Extract the [X, Y] coordinate from the center of the cell holding the provided text.  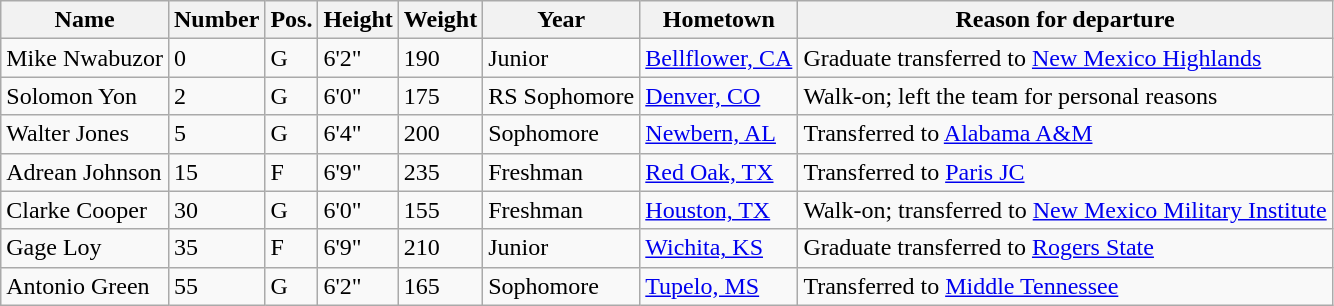
Walk-on; transferred to New Mexico Military Institute [1065, 210]
Reason for departure [1065, 20]
Solomon Yon [85, 96]
Houston, TX [719, 210]
Hometown [719, 20]
RS Sophomore [562, 96]
Red Oak, TX [719, 172]
Mike Nwabuzor [85, 58]
210 [440, 248]
200 [440, 134]
Adrean Johnson [85, 172]
Clarke Cooper [85, 210]
Walk-on; left the team for personal reasons [1065, 96]
55 [216, 286]
Transferred to Middle Tennessee [1065, 286]
Weight [440, 20]
Transferred to Alabama A&M [1065, 134]
Tupelo, MS [719, 286]
Antonio Green [85, 286]
Graduate transferred to Rogers State [1065, 248]
Pos. [292, 20]
Transferred to Paris JC [1065, 172]
15 [216, 172]
235 [440, 172]
175 [440, 96]
35 [216, 248]
Denver, CO [719, 96]
Newbern, AL [719, 134]
Graduate transferred to New Mexico Highlands [1065, 58]
Bellflower, CA [719, 58]
Number [216, 20]
2 [216, 96]
Year [562, 20]
6'4" [358, 134]
190 [440, 58]
Gage Loy [85, 248]
5 [216, 134]
155 [440, 210]
Name [85, 20]
Wichita, KS [719, 248]
165 [440, 286]
Walter Jones [85, 134]
0 [216, 58]
30 [216, 210]
Height [358, 20]
